Return [X, Y] of the center of cell containing provided text 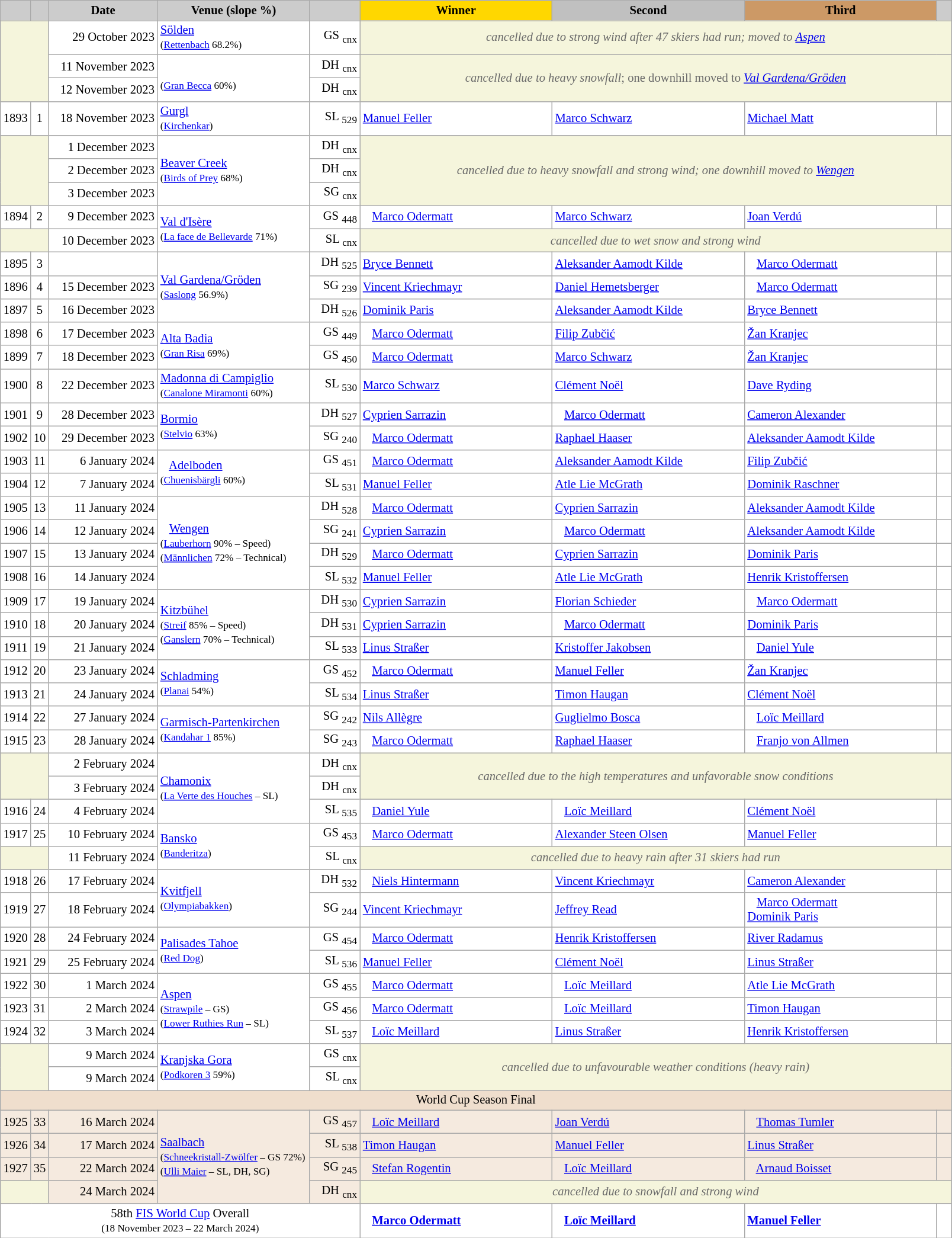
Kitzbühel(Streif 85% – Speed) (Ganslern 70% – Technical) [233, 624]
4 [40, 287]
1926 [15, 1144]
1923 [15, 1008]
31 [40, 1008]
12 January 2024 [103, 531]
21 January 2024 [103, 648]
SG 242 [335, 718]
1920 [15, 938]
18 [40, 624]
GS 455 [335, 984]
GS 449 [335, 334]
cancelled due to wet snow and strong wind [656, 240]
cancelled due to heavy rain after 31 skiers had run [656, 858]
SG 239 [335, 287]
Daniel Hemetsberger [649, 287]
14 January 2024 [103, 578]
1914 [15, 718]
29 December 2023 [103, 437]
11 [40, 461]
1 December 2023 [103, 147]
cancelled due to heavy snowfall; one downhill moved to Val Gardena/Gröden [656, 78]
1902 [15, 437]
20 January 2024 [103, 624]
1907 [15, 554]
Kristoffer Jakobsen [649, 648]
3 [40, 263]
4 February 2024 [103, 810]
10 February 2024 [103, 834]
1912 [15, 671]
Winner [456, 10]
Palisades Tahoe(Red Dog) [233, 950]
1909 [15, 601]
1899 [15, 357]
DH 532 [335, 881]
20 [40, 671]
29 October 2023 [103, 37]
21 [40, 694]
Dave Ryding [841, 386]
5 [40, 310]
27 January 2024 [103, 718]
Guglielmo Bosca [649, 718]
SG 243 [335, 740]
28 January 2024 [103, 740]
DH 525 [335, 263]
1 [40, 118]
1894 [15, 217]
1921 [15, 962]
Thomas Tumler [841, 1122]
DH 530 [335, 601]
23 [40, 740]
Bansko(Banderitza) [233, 846]
1922 [15, 984]
GS 457 [335, 1122]
11 November 2023 [103, 66]
15 December 2023 [103, 287]
8 [40, 386]
1927 [15, 1168]
1919 [15, 910]
12 November 2023 [103, 89]
DH 526 [335, 310]
River Radamus [841, 938]
18 November 2023 [103, 118]
1911 [15, 648]
22 [40, 718]
24 January 2024 [103, 694]
Alexander Steen Olsen [649, 834]
18 December 2023 [103, 357]
DH 528 [335, 508]
22 March 2024 [103, 1168]
19 [40, 648]
35 [40, 1168]
cancelled due to heavy snowfall and strong wind; one downhill moved to Wengen [656, 170]
1896 [15, 287]
Venue (slope %) [233, 10]
cancelled due to the high temperatures and unfavorable snow conditions [656, 776]
25 [40, 834]
SL 533 [335, 648]
6 [40, 334]
24 March 2024 [103, 1192]
SG 241 [335, 531]
17 March 2024 [103, 1144]
Madonna di Campiglio(Canalone Miramonti 60%) [233, 386]
GS 456 [335, 1008]
1903 [15, 461]
22 December 2023 [103, 386]
18 February 2024 [103, 910]
58th FIS World Cup Overall(18 November 2023 – 22 March 2024) [180, 1221]
1900 [15, 386]
1893 [15, 118]
30 [40, 984]
1908 [15, 578]
(Gran Becca 60%) [233, 78]
17 [40, 601]
3 February 2024 [103, 788]
SL 531 [335, 485]
DH 531 [335, 624]
16 [40, 578]
Marco Odermatt Dominik Paris [841, 910]
15 [40, 554]
SG 240 [335, 437]
Jeffrey Read [649, 910]
7 January 2024 [103, 485]
1917 [15, 834]
10 December 2023 [103, 240]
GS 454 [335, 938]
29 [40, 962]
27 [40, 910]
cancelled due to unfavourable weather conditions (heavy rain) [656, 1067]
1898 [15, 334]
13 January 2024 [103, 554]
Kvitfjell(Olympiabakken) [233, 898]
16 December 2023 [103, 310]
32 [40, 1032]
2 February 2024 [103, 764]
Adelboden(Chuenisbärgli 60%) [233, 473]
GS 450 [335, 357]
Bormio(Stelvio 63%) [233, 426]
SL 538 [335, 1144]
12 [40, 485]
SL 535 [335, 810]
3 March 2024 [103, 1032]
16 March 2024 [103, 1122]
Val Gardena/Gröden(Saslong 56.9%) [233, 287]
1910 [15, 624]
1915 [15, 740]
Sölden(Rettenbach 68.2%) [233, 37]
24 February 2024 [103, 938]
14 [40, 531]
SL 530 [335, 386]
SL 529 [335, 118]
Niels Hintermann [456, 881]
25 February 2024 [103, 962]
1895 [15, 263]
cancelled due to strong wind after 47 skiers had run; moved to Aspen [656, 37]
World Cup Season Final [476, 1100]
Franjo von Allmen [841, 740]
cancelled due to snowfall and strong wind [656, 1192]
1924 [15, 1032]
Florian Schieder [649, 601]
1904 [15, 485]
34 [40, 1144]
Third [841, 10]
19 January 2024 [103, 601]
17 December 2023 [103, 334]
Schladming(Planai 54%) [233, 682]
9 December 2023 [103, 217]
SG 244 [335, 910]
SG cnx [335, 193]
GS 452 [335, 671]
23 January 2024 [103, 671]
11 February 2024 [103, 858]
DH 527 [335, 415]
1901 [15, 415]
Wengen(Lauberhorn 90% – Speed)(Männlichen 72% – Technical) [233, 543]
2 December 2023 [103, 171]
1906 [15, 531]
Gurgl(Kirchenkar) [233, 118]
GS 451 [335, 461]
SG 245 [335, 1168]
1 March 2024 [103, 984]
Second [649, 10]
GS 453 [335, 834]
13 [40, 508]
SL 534 [335, 694]
24 [40, 810]
33 [40, 1122]
Beaver Creek(Birds of Prey 68%) [233, 170]
Dominik Raschner [841, 485]
Garmisch-Partenkirchen(Kandahar 1 85%) [233, 730]
26 [40, 881]
28 December 2023 [103, 415]
Stefan Rogentin [456, 1168]
2 March 2024 [103, 1008]
10 [40, 437]
Date [103, 10]
1913 [15, 694]
1925 [15, 1122]
Alta Badia(Gran Risa 69%) [233, 346]
Arnaud Boisset [841, 1168]
Chamonix(La Verte des Houches – SL) [233, 788]
Val d'Isère(La face de Bellevarde 71%) [233, 229]
1905 [15, 508]
Kranjska Gora(Podkoren 3 59%) [233, 1067]
SL 536 [335, 962]
1916 [15, 810]
Michael Matt [841, 118]
GS 448 [335, 217]
7 [40, 357]
3 December 2023 [103, 193]
Saalbach(Schneekristall-Zwölfer – GS 72%)(Ulli Maier – SL, DH, SG) [233, 1157]
28 [40, 938]
SL 532 [335, 578]
Aspen(Strawpile – GS)(Lower Ruthies Run – SL) [233, 1008]
DH 529 [335, 554]
2 [40, 217]
1918 [15, 881]
SL 537 [335, 1032]
17 February 2024 [103, 881]
11 January 2024 [103, 508]
6 January 2024 [103, 461]
Nils Allègre [456, 718]
1897 [15, 310]
9 [40, 415]
